Capture the cell that displays the provided text and extract its [X, Y] central coordinate. 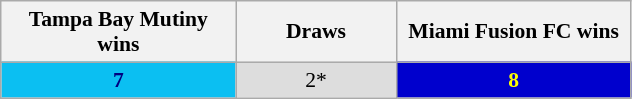
Tampa Bay Mutiny wins [118, 32]
Miami Fusion FC wins [514, 32]
8 [514, 80]
7 [118, 80]
2* [316, 80]
Draws [316, 32]
